Find where the given text appears and provide that cell's center as [X, Y] coordinate. 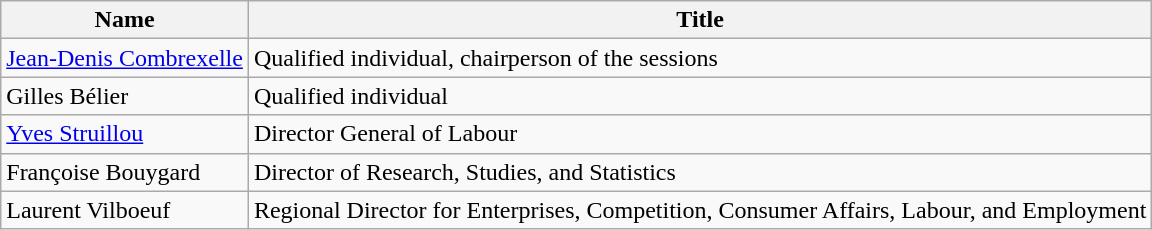
Yves Struillou [125, 134]
Jean-Denis Combrexelle [125, 58]
Regional Director for Enterprises, Competition, Consumer Affairs, Labour, and Employment [700, 210]
Laurent Vilboeuf [125, 210]
Director General of Labour [700, 134]
Gilles Bélier [125, 96]
Director of Research, Studies, and Statistics [700, 172]
Title [700, 20]
Qualified individual, chairperson of the sessions [700, 58]
Françoise Bouygard [125, 172]
Qualified individual [700, 96]
Name [125, 20]
